Determine the [x, y] coordinate at the center of the cell enclosing the given text.  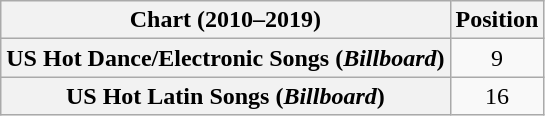
Chart (2010–2019) [226, 20]
US Hot Dance/Electronic Songs (Billboard) [226, 58]
9 [497, 58]
US Hot Latin Songs (Billboard) [226, 96]
Position [497, 20]
16 [497, 96]
